Detect which cell encompasses the target text, then output its (x, y) center coordinate. 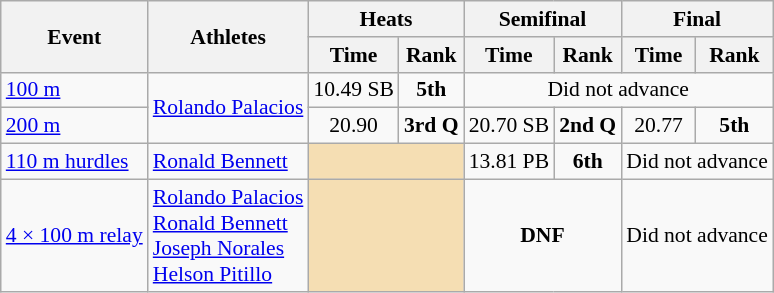
4 × 100 m relay (74, 235)
20.90 (354, 126)
2nd Q (588, 126)
DNF (543, 235)
200 m (74, 126)
100 m (74, 90)
Semifinal (543, 19)
Ronald Bennett (228, 162)
Rolando PalaciosRonald BennettJoseph NoralesHelson Pitillo (228, 235)
3rd Q (432, 126)
13.81 PB (510, 162)
110 m hurdles (74, 162)
10.49 SB (354, 90)
Heats (386, 19)
Athletes (228, 36)
Final (697, 19)
Event (74, 36)
20.77 (658, 126)
6th (588, 162)
20.70 SB (510, 126)
Rolando Palacios (228, 108)
